Locate the cell with the specified text and output its [X, Y] center coordinate. 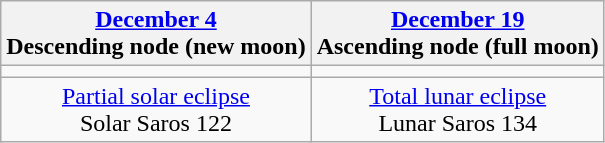
Partial solar eclipseSolar Saros 122 [156, 110]
December 4Descending node (new moon) [156, 34]
December 19Ascending node (full moon) [458, 34]
Total lunar eclipseLunar Saros 134 [458, 110]
